Search for the cell housing the specified text and yield its [X, Y] center coordinate. 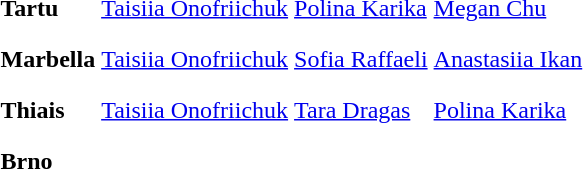
Tara Dragas [362, 110]
Sofia Raffaeli [362, 59]
